Determine the [x, y] coordinate at the center of the cell enclosing the given text.  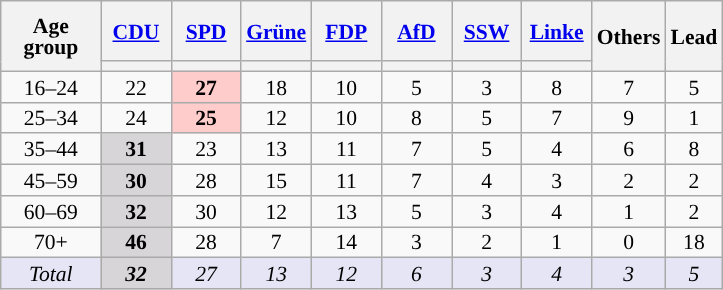
Others [629, 36]
60–69 [51, 212]
Linke [557, 31]
25–34 [51, 118]
9 [629, 118]
14 [346, 242]
Grüne [276, 31]
35–44 [51, 150]
Age group [51, 36]
Lead [694, 36]
AfD [416, 31]
70+ [51, 242]
SPD [206, 31]
15 [276, 180]
SSW [487, 31]
16–24 [51, 86]
Total [51, 274]
24 [136, 118]
23 [206, 150]
22 [136, 86]
FDP [346, 31]
CDU [136, 31]
45–59 [51, 180]
46 [136, 242]
25 [206, 118]
31 [136, 150]
0 [629, 242]
